Extract the [X, Y] coordinate from the center of the cell holding the provided text.  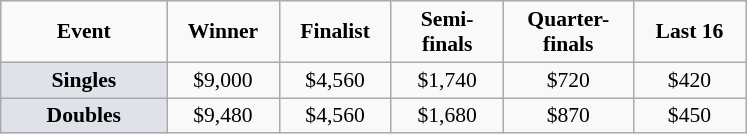
Winner [223, 32]
$1,680 [447, 116]
Finalist [335, 32]
$420 [689, 80]
$9,000 [223, 80]
$1,740 [447, 80]
$450 [689, 116]
$9,480 [223, 116]
Semi-finals [447, 32]
$870 [568, 116]
Quarter-finals [568, 32]
$720 [568, 80]
Doubles [84, 116]
Event [84, 32]
Last 16 [689, 32]
Singles [84, 80]
